Determine the (x, y) coordinate at the center of the cell enclosing the given text.  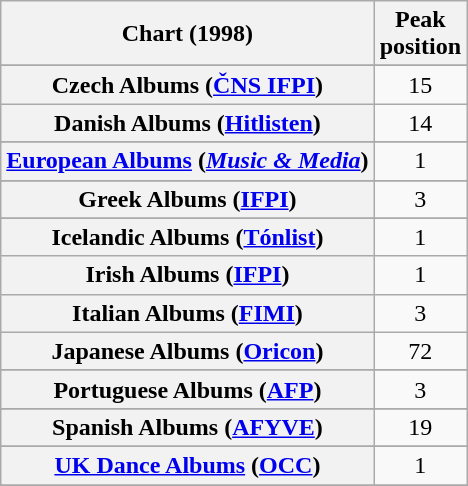
Irish Albums (IFPI) (188, 275)
72 (420, 351)
15 (420, 85)
Czech Albums (ČNS IFPI) (188, 85)
UK Dance Albums (OCC) (188, 465)
Danish Albums (Hitlisten) (188, 123)
Portuguese Albums (AFP) (188, 389)
Chart (1998) (188, 34)
Spanish Albums (AFYVE) (188, 427)
Japanese Albums (Oricon) (188, 351)
Peakposition (420, 34)
European Albums (Music & Media) (188, 161)
Italian Albums (FIMI) (188, 313)
Icelandic Albums (Tónlist) (188, 237)
19 (420, 427)
14 (420, 123)
Greek Albums (IFPI) (188, 199)
